Capture the cell that displays the provided text and extract its (X, Y) central coordinate. 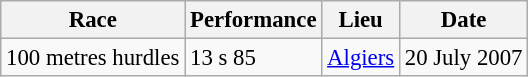
100 metres hurdles (93, 58)
Algiers (361, 58)
Date (463, 20)
20 July 2007 (463, 58)
Performance (254, 20)
13 s 85 (254, 58)
Lieu (361, 20)
Race (93, 20)
